Extract the (X, Y) coordinate from the center of the cell holding the provided text.  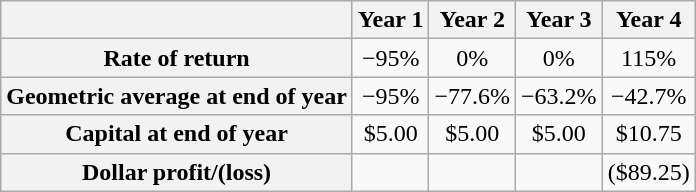
Rate of return (177, 58)
$10.75 (648, 134)
Geometric average at end of year (177, 96)
Year 2 (472, 20)
Year 1 (390, 20)
−63.2% (560, 96)
115% (648, 58)
($89.25) (648, 172)
Capital at end of year (177, 134)
−42.7% (648, 96)
Year 4 (648, 20)
Year 3 (560, 20)
−77.6% (472, 96)
Dollar profit/(loss) (177, 172)
